Scan for the cell matching the given text and deliver its (x, y) coordinate at center. 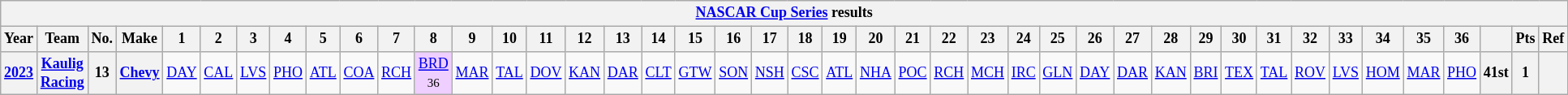
7 (397, 39)
Make (140, 39)
36 (1462, 39)
16 (733, 39)
NSH (769, 73)
10 (509, 39)
Year (19, 39)
11 (546, 39)
Team (62, 39)
NASCAR Cup Series results (784, 13)
POC (913, 73)
31 (1274, 39)
12 (585, 39)
GTW (695, 73)
30 (1239, 39)
21 (913, 39)
15 (695, 39)
BRI (1205, 73)
No. (102, 39)
DOV (546, 73)
GLN (1058, 73)
27 (1132, 39)
24 (1024, 39)
Pts (1525, 39)
35 (1424, 39)
25 (1058, 39)
2 (219, 39)
COA (359, 73)
19 (840, 39)
33 (1345, 39)
17 (769, 39)
3 (253, 39)
CSC (805, 73)
22 (949, 39)
26 (1095, 39)
29 (1205, 39)
Ref (1553, 39)
32 (1311, 39)
28 (1171, 39)
HOM (1382, 73)
5 (323, 39)
20 (876, 39)
9 (472, 39)
SON (733, 73)
CLT (659, 73)
23 (988, 39)
CAL (219, 73)
4 (289, 39)
BRD36 (433, 73)
6 (359, 39)
18 (805, 39)
NHA (876, 73)
41st (1496, 73)
14 (659, 39)
IRC (1024, 73)
MCH (988, 73)
ROV (1311, 73)
TEX (1239, 73)
Chevy (140, 73)
2023 (19, 73)
Kaulig Racing (62, 73)
8 (433, 39)
34 (1382, 39)
